From the cell containing the given text, extract its center point as [X, Y] coordinate. 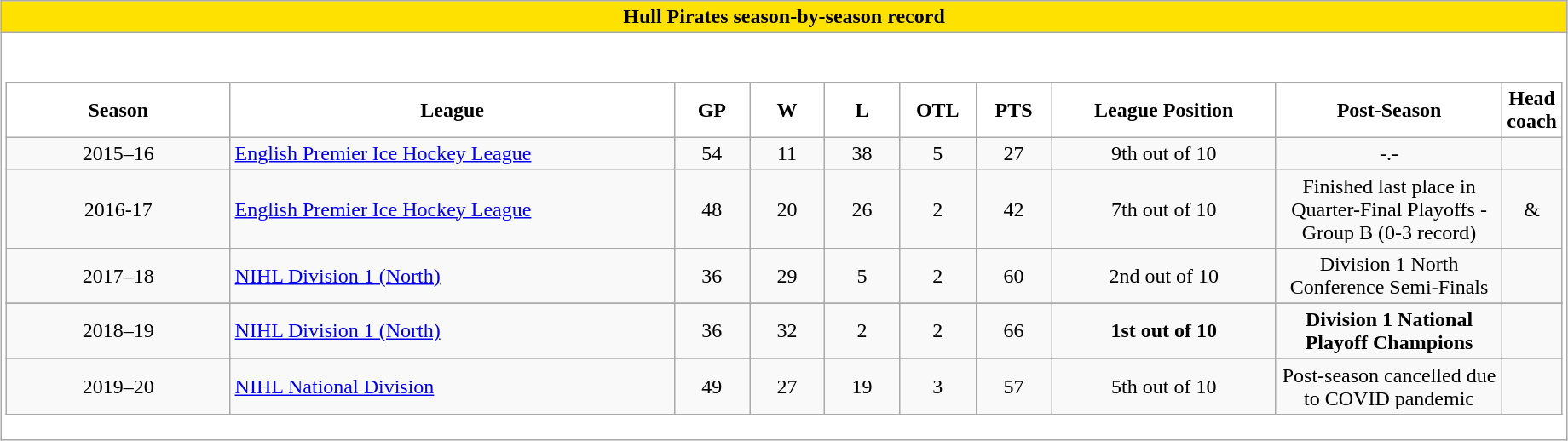
54 [712, 153]
Post-season cancelled due to COVID pandemic [1389, 387]
W [787, 109]
7th out of 10 [1164, 209]
& [1532, 209]
49 [712, 387]
L [862, 109]
2018–19 [118, 330]
66 [1014, 330]
Hull Pirates season-by-season record [784, 17]
19 [862, 387]
Season [118, 109]
-.- [1389, 153]
Finished last place in Quarter-Final Playoffs - Group B (0-3 record) [1389, 209]
1st out of 10 [1164, 330]
26 [862, 209]
48 [712, 209]
3 [938, 387]
Post-Season [1389, 109]
42 [1014, 209]
Head coach [1532, 109]
32 [787, 330]
20 [787, 209]
NIHL National Division [452, 387]
9th out of 10 [1164, 153]
2016-17 [118, 209]
29 [787, 276]
League [452, 109]
57 [1014, 387]
2019–20 [118, 387]
38 [862, 153]
2nd out of 10 [1164, 276]
Division 1 National Playoff Champions [1389, 330]
60 [1014, 276]
11 [787, 153]
League Position [1164, 109]
5th out of 10 [1164, 387]
2017–18 [118, 276]
PTS [1014, 109]
2015–16 [118, 153]
GP [712, 109]
OTL [938, 109]
Division 1 North Conference Semi-Finals [1389, 276]
